Detect which cell encompasses the target text, then output its [x, y] center coordinate. 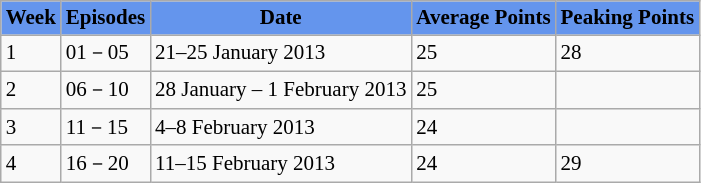
Peaking Points [628, 18]
Episodes [106, 18]
3 [31, 126]
1 [31, 54]
2 [31, 90]
11–15 February 2013 [280, 164]
Average Points [483, 18]
28 January – 1 February 2013 [280, 90]
06－10 [106, 90]
Date [280, 18]
4 [31, 164]
21–25 January 2013 [280, 54]
4–8 February 2013 [280, 126]
28 [628, 54]
Week [31, 18]
11－15 [106, 126]
16－20 [106, 164]
29 [628, 164]
01－05 [106, 54]
